Find where the given text appears and provide that cell's center as (X, Y) coordinate. 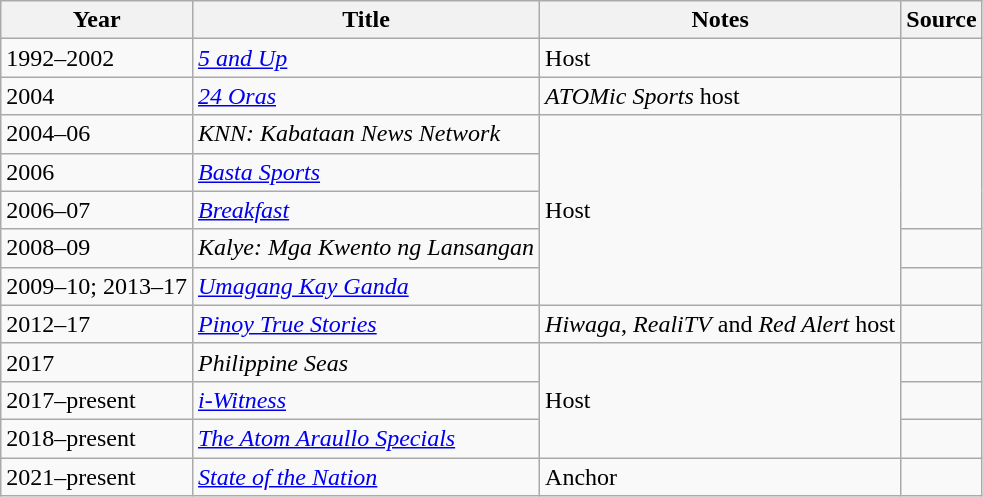
24 Oras (366, 96)
2017–present (97, 400)
Pinoy True Stories (366, 324)
Breakfast (366, 210)
ATOMic Sports host (720, 96)
2012–17 (97, 324)
State of the Nation (366, 477)
2021–present (97, 477)
2017 (97, 362)
1992–2002 (97, 58)
Basta Sports (366, 172)
The Atom Araullo Specials (366, 438)
2008–09 (97, 248)
Source (942, 20)
KNN: Kabataan News Network (366, 134)
Hiwaga, RealiTV and Red Alert host (720, 324)
Title (366, 20)
Kalye: Mga Kwento ng Lansangan (366, 248)
Year (97, 20)
Philippine Seas (366, 362)
Anchor (720, 477)
2006 (97, 172)
2006–07 (97, 210)
2004 (97, 96)
i-Witness (366, 400)
2009–10; 2013–17 (97, 286)
5 and Up (366, 58)
Umagang Kay Ganda (366, 286)
2004–06 (97, 134)
Notes (720, 20)
2018–present (97, 438)
